Pinpoint the cell where the given text exists, returning its (X, Y) midpoint coordinate. 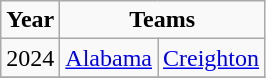
Teams (162, 20)
Year (30, 20)
Creighton (212, 58)
2024 (30, 58)
Alabama (109, 58)
